Return the [X, Y] coordinate for the center point of the cell that contains the specified text.  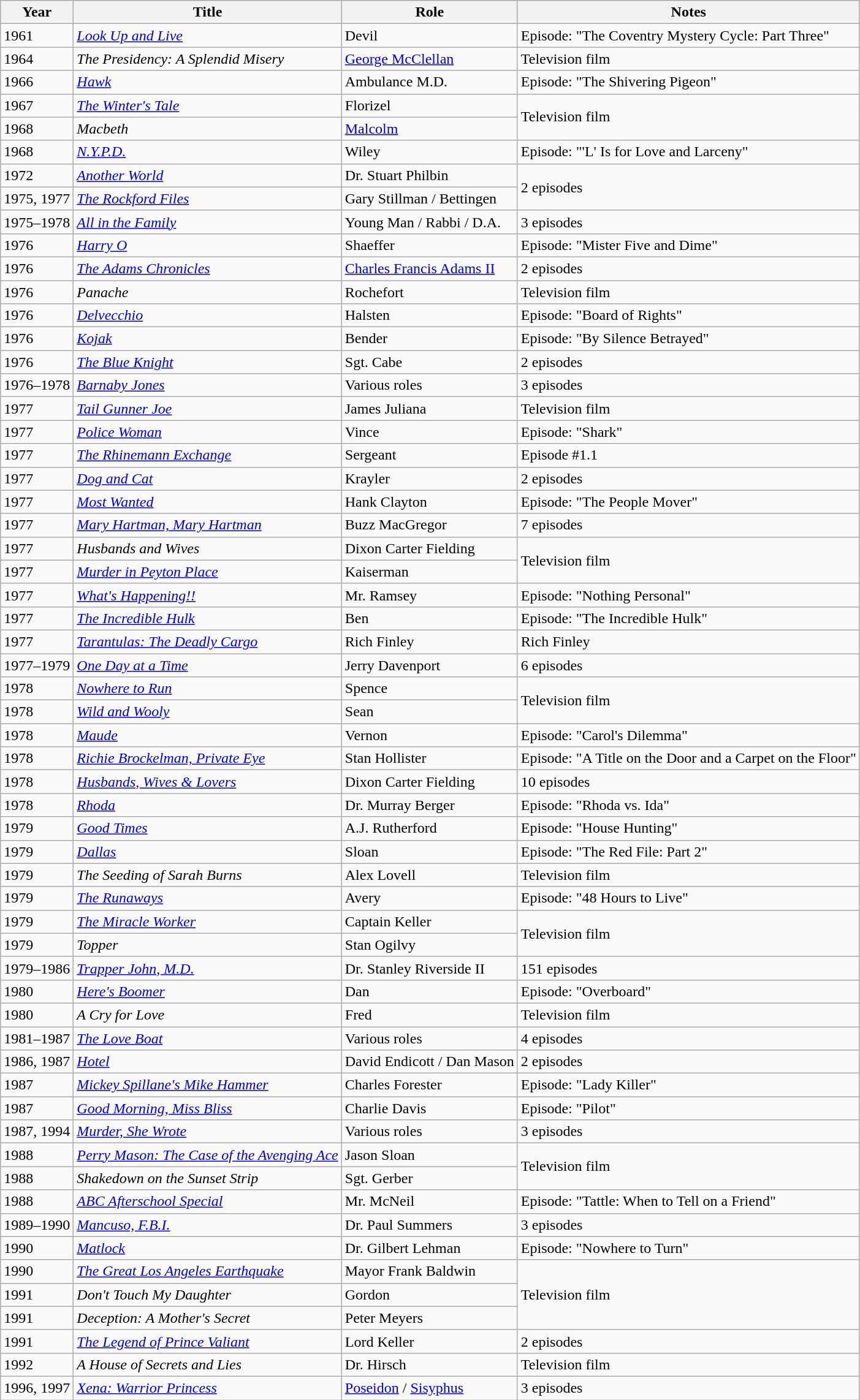
Kaiserman [429, 572]
Episode #1.1 [688, 455]
Trapper John, M.D. [207, 968]
Most Wanted [207, 502]
Charlie Davis [429, 1108]
Jason Sloan [429, 1155]
Sgt. Cabe [429, 362]
Ambulance M.D. [429, 82]
Delvecchio [207, 316]
A.J. Rutherford [429, 828]
Episode: "48 Hours to Live" [688, 898]
1964 [37, 59]
Murder, She Wrote [207, 1132]
Devil [429, 36]
A House of Secrets and Lies [207, 1364]
Malcolm [429, 129]
Dr. Hirsch [429, 1364]
Charles Forester [429, 1085]
Dr. Stanley Riverside II [429, 968]
Kojak [207, 339]
1972 [37, 175]
1975–1978 [37, 222]
The Great Los Angeles Earthquake [207, 1271]
Episode: "Shark" [688, 432]
Deception: A Mother's Secret [207, 1318]
Young Man / Rabbi / D.A. [429, 222]
1987, 1994 [37, 1132]
The Runaways [207, 898]
Rhoda [207, 805]
All in the Family [207, 222]
Mickey Spillane's Mike Hammer [207, 1085]
Panache [207, 292]
Dr. Murray Berger [429, 805]
Episode: "Overboard" [688, 991]
The Adams Chronicles [207, 268]
Sloan [429, 852]
Vince [429, 432]
Lord Keller [429, 1341]
Episode: "Rhoda vs. Ida" [688, 805]
Avery [429, 898]
1989–1990 [37, 1225]
The Love Boat [207, 1039]
Perry Mason: The Case of the Avenging Ace [207, 1155]
Tail Gunner Joe [207, 409]
The Rockford Files [207, 199]
Rochefort [429, 292]
James Juliana [429, 409]
Episode: "Mister Five and Dime" [688, 245]
Poseidon / Sisyphus [429, 1388]
Nowhere to Run [207, 689]
Episode: "The Coventry Mystery Cycle: Part Three" [688, 36]
Another World [207, 175]
Fred [429, 1015]
Episode: "The Red File: Part 2" [688, 852]
Dallas [207, 852]
What's Happening!! [207, 595]
1977–1979 [37, 665]
Gordon [429, 1295]
Episode: "Lady Killer" [688, 1085]
Role [429, 12]
151 episodes [688, 968]
Don't Touch My Daughter [207, 1295]
The Presidency: A Splendid Misery [207, 59]
Murder in Peyton Place [207, 572]
Wild and Wooly [207, 712]
Mancuso, F.B.I. [207, 1225]
Hotel [207, 1062]
Sean [429, 712]
Jerry Davenport [429, 665]
The Miracle Worker [207, 921]
Harry O [207, 245]
Episode: "'L' Is for Love and Larceny" [688, 152]
Stan Ogilvy [429, 945]
6 episodes [688, 665]
Episode: "The Incredible Hulk" [688, 618]
Florizel [429, 105]
Wiley [429, 152]
Stan Hollister [429, 759]
Buzz MacGregor [429, 525]
Mr. McNeil [429, 1201]
Episode: "Carol's Dilemma" [688, 735]
Episode: "By Silence Betrayed" [688, 339]
Dan [429, 991]
Episode: "Pilot" [688, 1108]
1975, 1977 [37, 199]
Krayler [429, 479]
Episode: "Nothing Personal" [688, 595]
Dr. Paul Summers [429, 1225]
Captain Keller [429, 921]
The Rhinemann Exchange [207, 455]
Episode: "Nowhere to Turn" [688, 1248]
Episode: "House Hunting" [688, 828]
Macbeth [207, 129]
Good Times [207, 828]
4 episodes [688, 1039]
1986, 1987 [37, 1062]
Episode: "Board of Rights" [688, 316]
Husbands, Wives & Lovers [207, 782]
The Blue Knight [207, 362]
1976–1978 [37, 385]
1992 [37, 1364]
7 episodes [688, 525]
Sergeant [429, 455]
Xena: Warrior Princess [207, 1388]
Alex Lovell [429, 875]
Charles Francis Adams II [429, 268]
Dr. Stuart Philbin [429, 175]
Episode: "A Title on the Door and a Carpet on the Floor" [688, 759]
Episode: "The Shivering Pigeon" [688, 82]
Dog and Cat [207, 479]
A Cry for Love [207, 1015]
1961 [37, 36]
Vernon [429, 735]
Police Woman [207, 432]
Hank Clayton [429, 502]
The Winter's Tale [207, 105]
1966 [37, 82]
1979–1986 [37, 968]
Halsten [429, 316]
One Day at a Time [207, 665]
Here's Boomer [207, 991]
Notes [688, 12]
Year [37, 12]
Episode: "Tattle: When to Tell on a Friend" [688, 1201]
Mary Hartman, Mary Hartman [207, 525]
Look Up and Live [207, 36]
Mayor Frank Baldwin [429, 1271]
Husbands and Wives [207, 548]
David Endicott / Dan Mason [429, 1062]
Matlock [207, 1248]
Dr. Gilbert Lehman [429, 1248]
Maude [207, 735]
Topper [207, 945]
Peter Meyers [429, 1318]
The Seeding of Sarah Burns [207, 875]
Bender [429, 339]
Mr. Ramsey [429, 595]
N.Y.P.D. [207, 152]
10 episodes [688, 782]
Title [207, 12]
1967 [37, 105]
ABC Afterschool Special [207, 1201]
The Incredible Hulk [207, 618]
Barnaby Jones [207, 385]
Shaeffer [429, 245]
Hawk [207, 82]
The Legend of Prince Valiant [207, 1341]
1996, 1997 [37, 1388]
Sgt. Gerber [429, 1178]
Shakedown on the Sunset Strip [207, 1178]
Good Morning, Miss Bliss [207, 1108]
Ben [429, 618]
George McClellan [429, 59]
1981–1987 [37, 1039]
Spence [429, 689]
Gary Stillman / Bettingen [429, 199]
Episode: "The People Mover" [688, 502]
Tarantulas: The Deadly Cargo [207, 641]
Richie Brockelman, Private Eye [207, 759]
